Extract the (x, y) coordinate from the center of the cell holding the provided text.  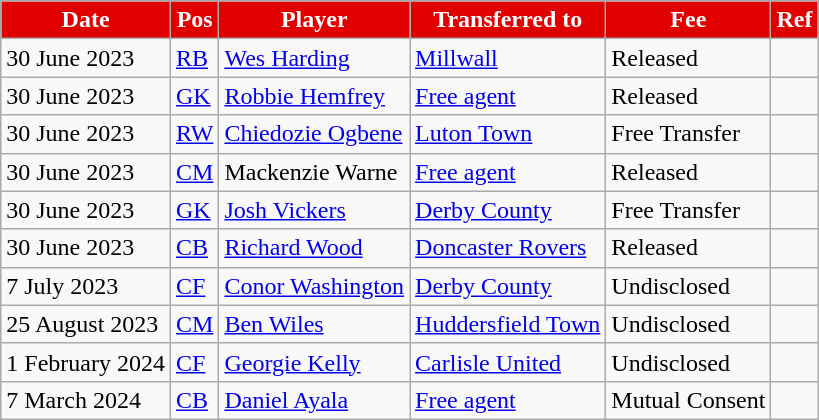
7 March 2024 (86, 400)
1 February 2024 (86, 362)
7 July 2023 (86, 286)
Doncaster Rovers (508, 248)
Josh Vickers (314, 210)
Ben Wiles (314, 324)
Conor Washington (314, 286)
Georgie Kelly (314, 362)
RB (194, 58)
Richard Wood (314, 248)
Mackenzie Warne (314, 172)
Millwall (508, 58)
Mutual Consent (688, 400)
Chiedozie Ogbene (314, 134)
Carlisle United (508, 362)
RW (194, 134)
25 August 2023 (86, 324)
Transferred to (508, 20)
Date (86, 20)
Ref (794, 20)
Robbie Hemfrey (314, 96)
Huddersfield Town (508, 324)
Fee (688, 20)
Luton Town (508, 134)
Daniel Ayala (314, 400)
Wes Harding (314, 58)
Pos (194, 20)
Player (314, 20)
